Return (X, Y) of the center of cell containing provided text 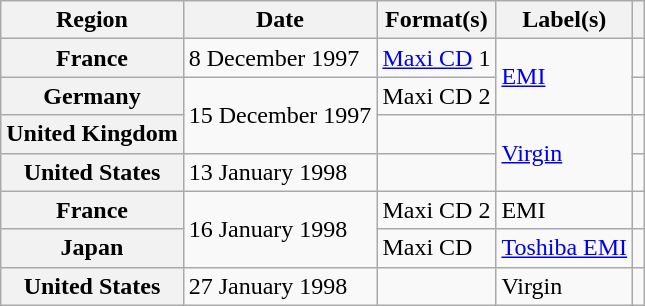
15 December 1997 (280, 115)
United Kingdom (92, 134)
8 December 1997 (280, 58)
13 January 1998 (280, 172)
Label(s) (564, 20)
Date (280, 20)
Toshiba EMI (564, 248)
Maxi CD 1 (436, 58)
Germany (92, 96)
Format(s) (436, 20)
Japan (92, 248)
Region (92, 20)
27 January 1998 (280, 286)
Maxi CD (436, 248)
16 January 1998 (280, 229)
